Determine the (x, y) coordinate at the center of the cell enclosing the given text.  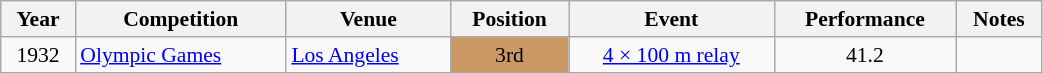
Notes (999, 19)
Position (509, 19)
Performance (865, 19)
Venue (368, 19)
Los Angeles (368, 55)
4 × 100 m relay (672, 55)
41.2 (865, 55)
Year (38, 19)
Event (672, 19)
3rd (509, 55)
Olympic Games (180, 55)
Competition (180, 19)
1932 (38, 55)
